Determine the [X, Y] coordinate at the center of the cell enclosing the given text.  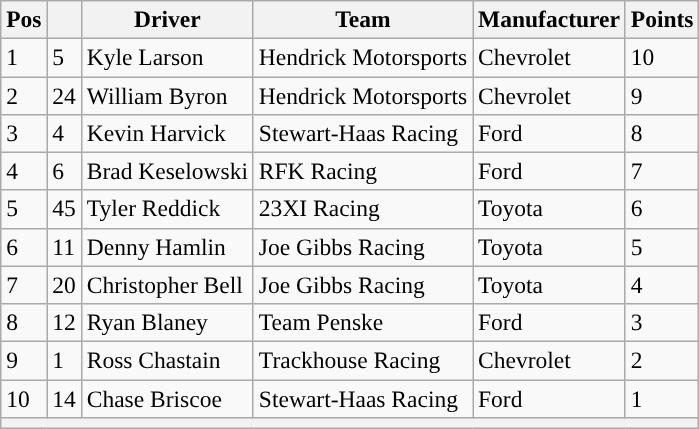
Driver [167, 19]
Tyler Reddick [167, 209]
23XI Racing [362, 209]
20 [64, 285]
11 [64, 247]
Kyle Larson [167, 57]
Pos [24, 19]
William Byron [167, 95]
Christopher Bell [167, 285]
Brad Keselowski [167, 171]
Denny Hamlin [167, 247]
Kevin Harvick [167, 133]
24 [64, 95]
Team Penske [362, 322]
Ryan Blaney [167, 322]
Chase Briscoe [167, 398]
Manufacturer [550, 19]
Points [662, 19]
RFK Racing [362, 171]
14 [64, 398]
Ross Chastain [167, 360]
Trackhouse Racing [362, 360]
45 [64, 209]
12 [64, 322]
Team [362, 19]
